Determine the (X, Y) coordinate at the center of the cell enclosing the given text.  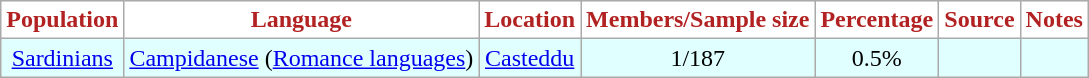
Sardinians (62, 58)
Notes (1054, 20)
Percentage (877, 20)
Location (530, 20)
Members/Sample size (698, 20)
Language (302, 20)
Population (62, 20)
Casteddu (530, 58)
Source (980, 20)
0.5% (877, 58)
Campidanese (Romance languages) (302, 58)
1/187 (698, 58)
